Determine the [x, y] coordinate at the center of the cell enclosing the given text.  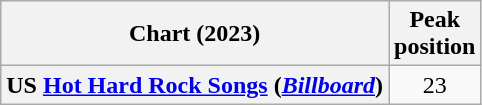
Chart (2023) [195, 34]
Peakposition [435, 34]
23 [435, 85]
US Hot Hard Rock Songs (Billboard) [195, 85]
